Return [X, Y] of the center of cell containing provided text 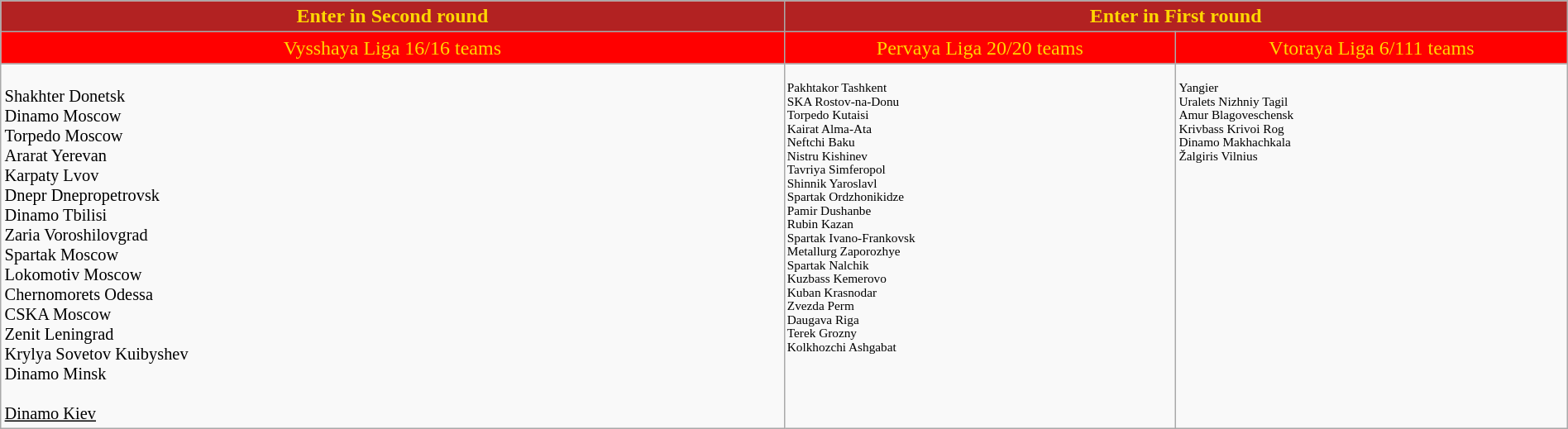
Enter in Second round [392, 17]
Enter in First round [1176, 17]
Vysshaya Liga 16/16 teams [392, 48]
Pervaya Liga 20/20 teams [980, 48]
Yangier Uralets Nizhniy Tagil Amur Blagoveschensk Krivbass Krivoi Rog Dinamo Makhachkala Žalgiris Vilnius [1372, 246]
Vtoraya Liga 6/111 teams [1372, 48]
